From the cell containing the given text, extract its center point as [x, y] coordinate. 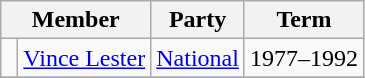
1977–1992 [304, 58]
Vince Lester [84, 58]
Member [76, 20]
National [198, 58]
Party [198, 20]
Term [304, 20]
